Search for the cell housing the specified text and yield its (x, y) center coordinate. 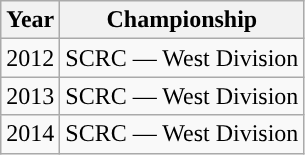
2014 (30, 134)
Year (30, 20)
2013 (30, 96)
Championship (182, 20)
2012 (30, 58)
